Find where the given text appears and provide that cell's center as (x, y) coordinate. 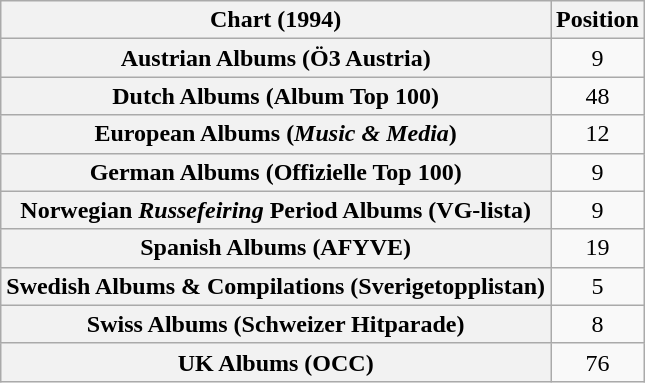
European Albums (Music & Media) (276, 134)
Swedish Albums & Compilations (Sverigetopplistan) (276, 286)
8 (598, 324)
76 (598, 362)
Austrian Albums (Ö3 Austria) (276, 58)
UK Albums (OCC) (276, 362)
Spanish Albums (AFYVE) (276, 248)
5 (598, 286)
Dutch Albums (Album Top 100) (276, 96)
Swiss Albums (Schweizer Hitparade) (276, 324)
48 (598, 96)
Position (598, 20)
German Albums (Offizielle Top 100) (276, 172)
Norwegian Russefeiring Period Albums (VG-lista) (276, 210)
12 (598, 134)
19 (598, 248)
Chart (1994) (276, 20)
